Search for the cell housing the specified text and yield its [X, Y] center coordinate. 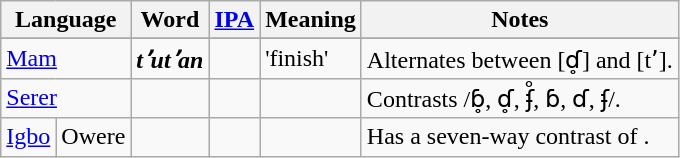
Serer [66, 98]
IPA [234, 20]
Owere [94, 137]
Alternates between [ɗ̥] and [tʼ]. [520, 59]
'finish' [311, 59]
Has a seven-way contrast of . [520, 137]
Notes [520, 20]
Contrasts /ɓ̥, ɗ̥, ʄ̊, ɓ, ɗ, ʄ/. [520, 98]
Word [170, 20]
Language [66, 20]
Igbo [28, 137]
tʼutʼan [170, 59]
Mam [66, 59]
Meaning [311, 20]
